Locate the cell with the specified text and output its (x, y) center coordinate. 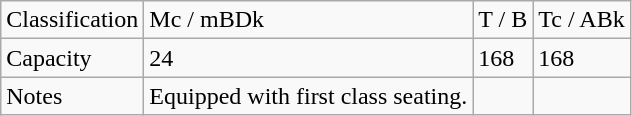
24 (308, 58)
T / B (503, 20)
Notes (72, 96)
Capacity (72, 58)
Equipped with first class seating. (308, 96)
Mc / mBDk (308, 20)
Tc / ABk (582, 20)
Classification (72, 20)
